Pinpoint the cell where the given text exists, returning its [x, y] midpoint coordinate. 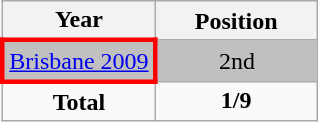
2nd [236, 60]
Total [78, 101]
Brisbane 2009 [78, 60]
Position [236, 21]
1/9 [236, 101]
Year [78, 21]
